Return the (x, y) coordinate for the center point of the cell that contains the specified text.  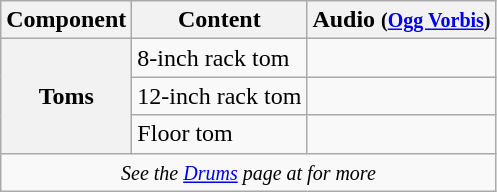
Content (220, 20)
12-inch rack tom (220, 96)
Component (66, 20)
Audio (Ogg Vorbis) (402, 20)
8-inch rack tom (220, 58)
See the Drums page at for more (248, 172)
Toms (66, 96)
Floor tom (220, 134)
